For the text-containing cell, return its midpoint in [x, y] coordinate format. 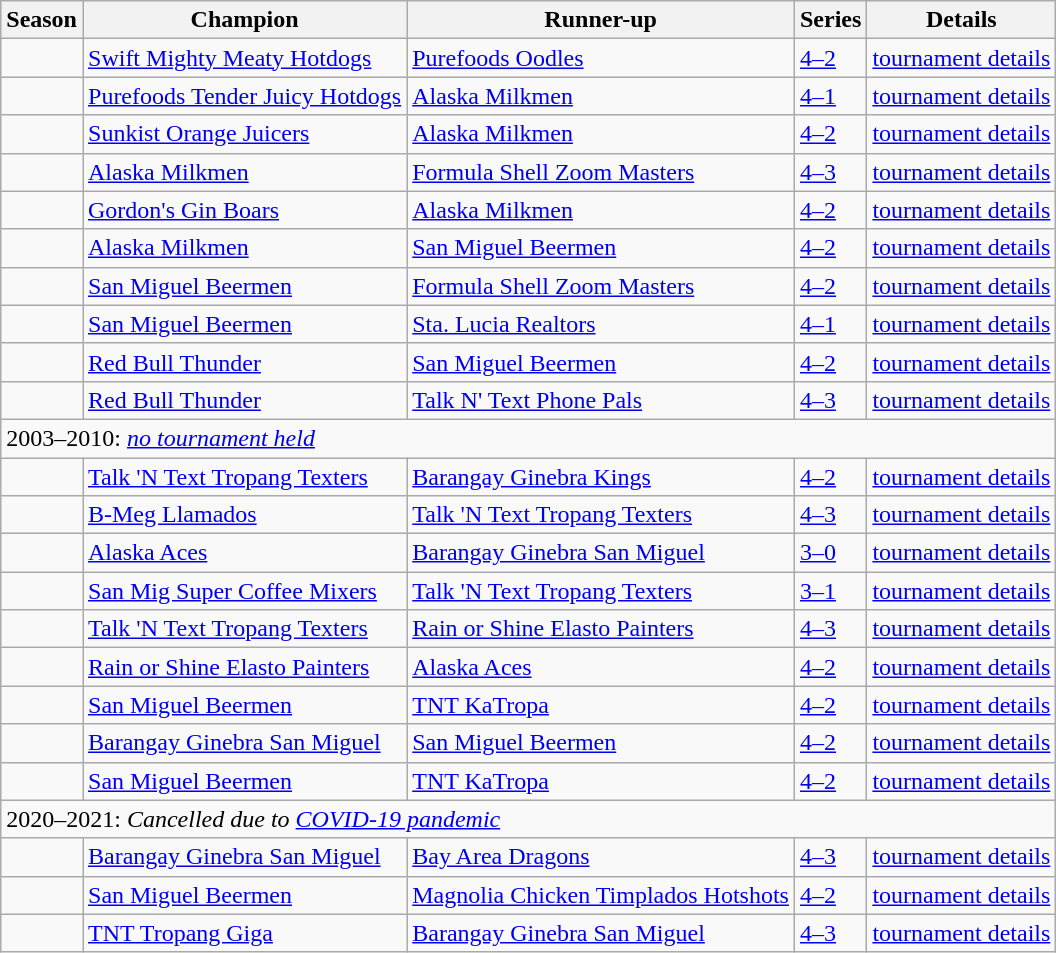
Season [42, 20]
Talk N' Text Phone Pals [601, 400]
Details [962, 20]
3–1 [830, 591]
2020–2021: Cancelled due to COVID-19 pandemic [528, 819]
Gordon's Gin Boars [244, 210]
2003–2010: no tournament held [528, 438]
TNT Tropang Giga [244, 933]
B-Meg Llamados [244, 515]
Magnolia Chicken Timplados Hotshots [601, 895]
Champion [244, 20]
Runner-up [601, 20]
Sunkist Orange Juicers [244, 134]
Series [830, 20]
Bay Area Dragons [601, 857]
Sta. Lucia Realtors [601, 324]
Swift Mighty Meaty Hotdogs [244, 58]
Barangay Ginebra Kings [601, 477]
3–0 [830, 553]
Purefoods Oodles [601, 58]
Purefoods Tender Juicy Hotdogs [244, 96]
San Mig Super Coffee Mixers [244, 591]
